Locate the cell with the specified text and output its (x, y) center coordinate. 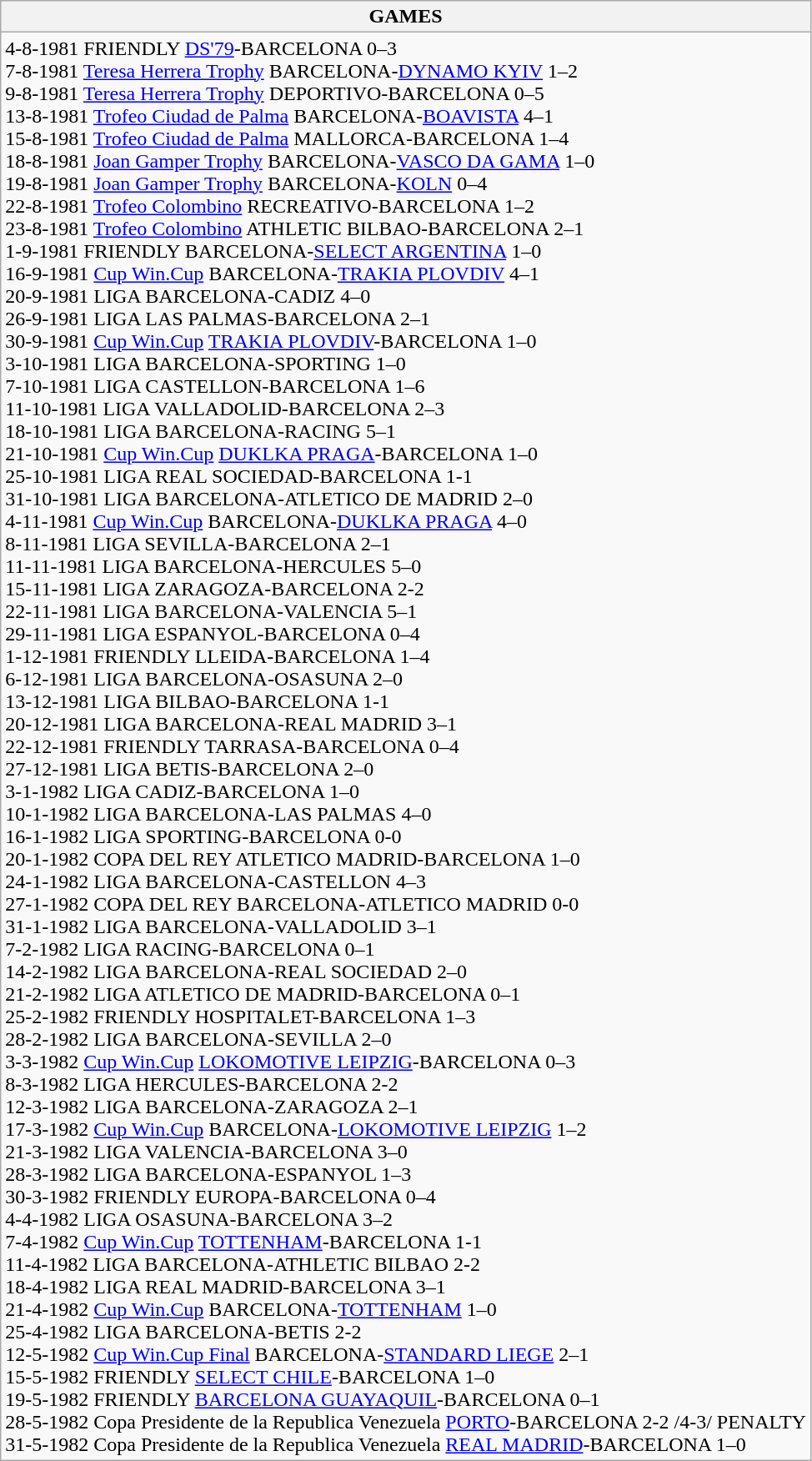
GAMES (406, 17)
